Return the [X, Y] coordinate for the center point of the cell that contains the specified text.  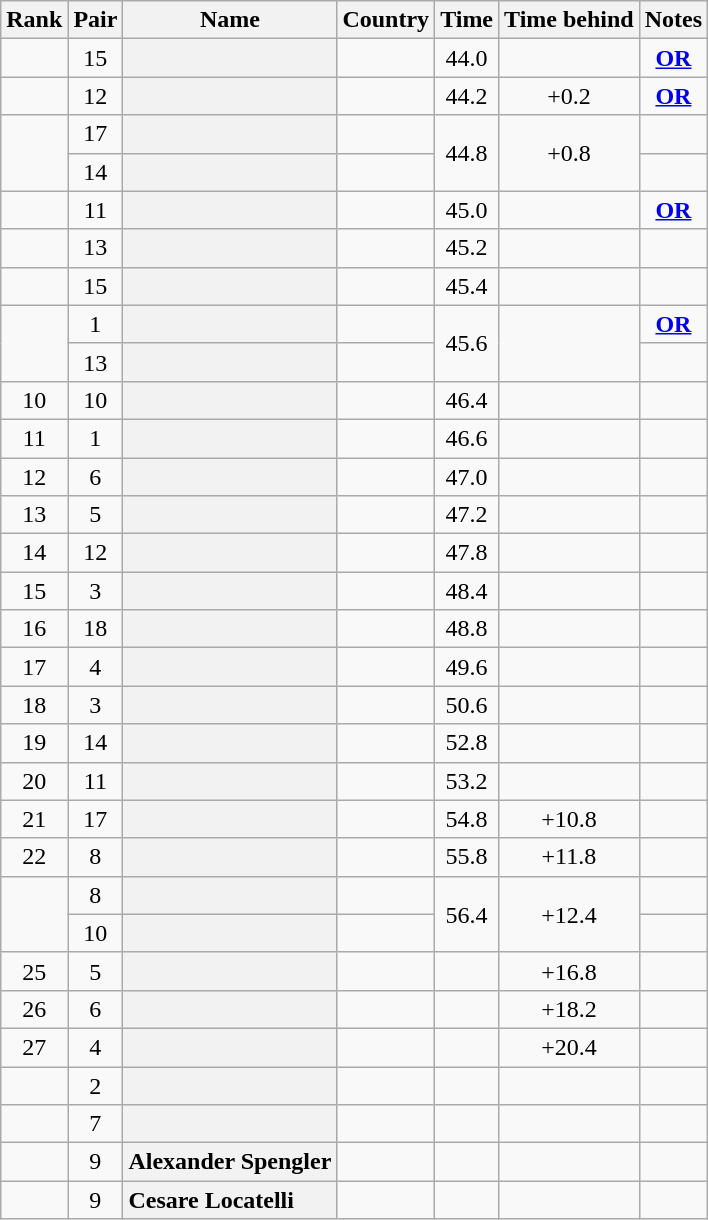
Rank [34, 20]
Name [230, 20]
Time behind [570, 20]
56.4 [467, 914]
+18.2 [570, 1009]
45.2 [467, 248]
50.6 [467, 705]
52.8 [467, 743]
54.8 [467, 819]
+0.8 [570, 153]
27 [34, 1047]
+20.4 [570, 1047]
44.8 [467, 153]
+11.8 [570, 857]
22 [34, 857]
26 [34, 1009]
47.8 [467, 553]
47.0 [467, 477]
19 [34, 743]
Country [386, 20]
+16.8 [570, 971]
Notes [673, 20]
55.8 [467, 857]
2 [96, 1085]
49.6 [467, 667]
7 [96, 1124]
+12.4 [570, 914]
44.2 [467, 96]
Time [467, 20]
+0.2 [570, 96]
+10.8 [570, 819]
Cesare Locatelli [230, 1200]
46.6 [467, 438]
20 [34, 781]
Alexander Spengler [230, 1162]
45.0 [467, 210]
16 [34, 629]
48.4 [467, 591]
45.6 [467, 343]
45.4 [467, 286]
47.2 [467, 515]
Pair [96, 20]
48.8 [467, 629]
25 [34, 971]
21 [34, 819]
46.4 [467, 400]
44.0 [467, 58]
53.2 [467, 781]
